Provide the [x, y] coordinate of the cell's center where the given text is located.  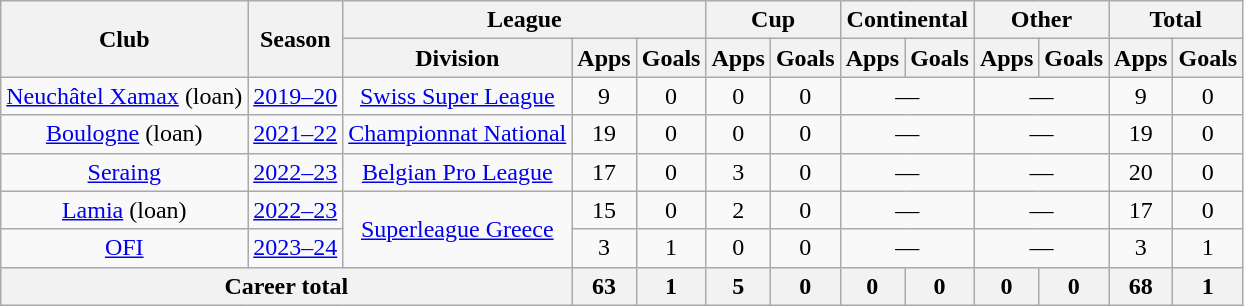
Neuchâtel Xamax (loan) [124, 96]
Belgian Pro League [458, 172]
68 [1141, 286]
Continental [907, 20]
Career total [286, 286]
League [524, 20]
Season [296, 39]
Other [1041, 20]
20 [1141, 172]
2021–22 [296, 134]
OFI [124, 248]
Superleague Greece [458, 229]
Lamia (loan) [124, 210]
63 [604, 286]
Swiss Super League [458, 96]
Cup [773, 20]
2 [738, 210]
5 [738, 286]
15 [604, 210]
2019–20 [296, 96]
Boulogne (loan) [124, 134]
2023–24 [296, 248]
Seraing [124, 172]
Club [124, 39]
Division [458, 58]
Championnat National [458, 134]
Total [1176, 20]
